Return [x, y] of the center of cell containing provided text 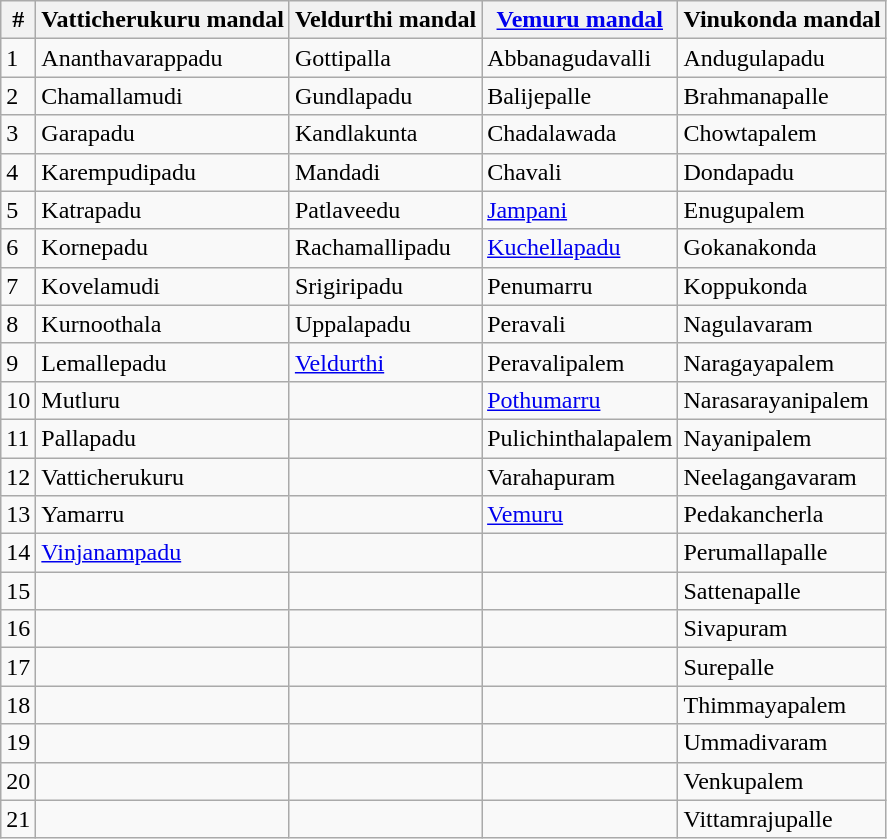
Nagulavaram [782, 324]
Kurnoothala [163, 324]
5 [18, 210]
9 [18, 362]
Chowtapalem [782, 134]
Vemuru [580, 515]
Lemallepadu [163, 362]
Jampani [580, 210]
Brahmanapalle [782, 96]
20 [18, 781]
Neelagangavaram [782, 477]
Vittamrajupalle [782, 819]
Peravali [580, 324]
Pallapadu [163, 438]
11 [18, 438]
Chavali [580, 172]
Vemuru mandal [580, 20]
8 [18, 324]
Patlaveedu [385, 210]
Chadalawada [580, 134]
14 [18, 553]
Thimmayapalem [782, 705]
Ananthavarappadu [163, 58]
Enugupalem [782, 210]
19 [18, 743]
17 [18, 667]
Karempudipadu [163, 172]
# [18, 20]
Veldurthi mandal [385, 20]
Pulichinthalapalem [580, 438]
Yamarru [163, 515]
Veldurthi [385, 362]
Koppukonda [782, 286]
Perumallapalle [782, 553]
Naragayapalem [782, 362]
Gundlapadu [385, 96]
15 [18, 591]
16 [18, 629]
18 [18, 705]
Kandlakunta [385, 134]
Peravalipalem [580, 362]
Kovelamudi [163, 286]
Uppalapadu [385, 324]
3 [18, 134]
Narasarayanipalem [782, 400]
Andugulapadu [782, 58]
Dondapadu [782, 172]
Garapadu [163, 134]
Pedakancherla [782, 515]
13 [18, 515]
7 [18, 286]
1 [18, 58]
Nayanipalem [782, 438]
Sivapuram [782, 629]
21 [18, 819]
Katrapadu [163, 210]
Abbanagudavalli [580, 58]
Vatticherukuru mandal [163, 20]
Vatticherukuru [163, 477]
Kuchellapadu [580, 248]
Vinukonda mandal [782, 20]
Varahapuram [580, 477]
Chamallamudi [163, 96]
Srigiripadu [385, 286]
Mutluru [163, 400]
4 [18, 172]
Vinjanampadu [163, 553]
Gottipalla [385, 58]
12 [18, 477]
Ummadivaram [782, 743]
Sattenapalle [782, 591]
Surepalle [782, 667]
Gokanakonda [782, 248]
Balijepalle [580, 96]
2 [18, 96]
Rachamallipadu [385, 248]
Penumarru [580, 286]
Venkupalem [782, 781]
Kornepadu [163, 248]
Pothumarru [580, 400]
10 [18, 400]
Mandadi [385, 172]
6 [18, 248]
